For the text-containing cell, return its midpoint in [x, y] coordinate format. 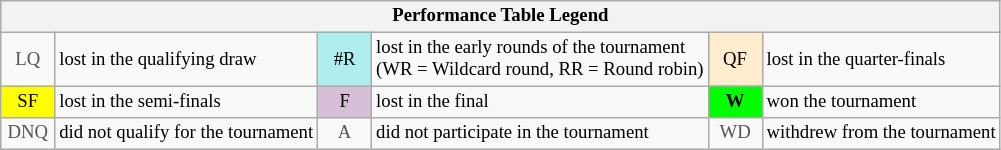
lost in the semi-finals [186, 102]
WD [735, 134]
SF [28, 102]
QF [735, 60]
lost in the early rounds of the tournament(WR = Wildcard round, RR = Round robin) [540, 60]
lost in the qualifying draw [186, 60]
DNQ [28, 134]
A [345, 134]
won the tournament [881, 102]
did not qualify for the tournament [186, 134]
F [345, 102]
lost in the final [540, 102]
W [735, 102]
lost in the quarter-finals [881, 60]
#R [345, 60]
LQ [28, 60]
Performance Table Legend [500, 16]
did not participate in the tournament [540, 134]
withdrew from the tournament [881, 134]
